Search for the cell housing the specified text and yield its [x, y] center coordinate. 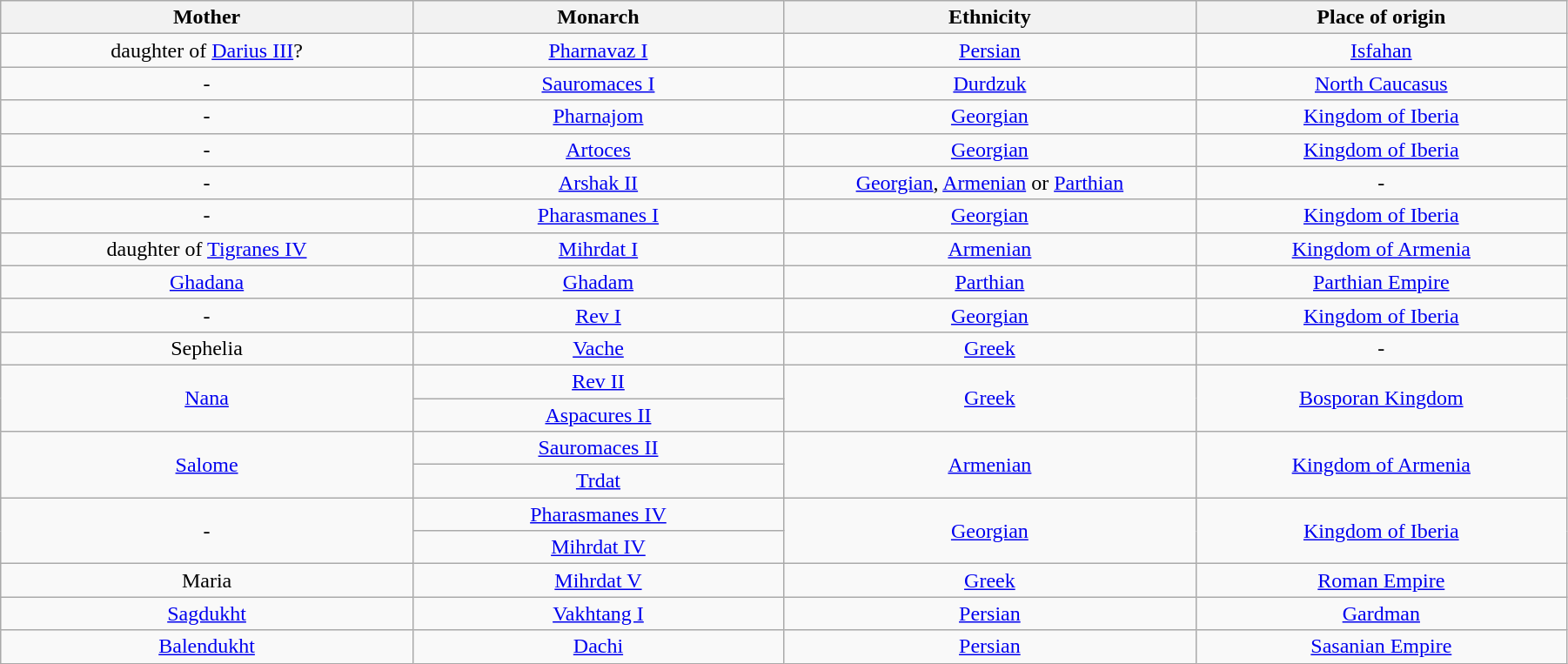
Sauromaces II [598, 448]
Durdzuk [990, 84]
daughter of Tigranes IV [207, 249]
Aspacures II [598, 415]
Isfahan [1381, 50]
Trdat [598, 481]
Pharasmanes I [598, 216]
Ghadana [207, 282]
North Caucasus [1381, 84]
Sagdukht [207, 614]
Roman Empire [1381, 580]
Mihrdat I [598, 249]
Ethnicity [990, 17]
Maria [207, 580]
Balendukht [207, 647]
Mihrdat V [598, 580]
daughter of Darius III? [207, 50]
Bosporan Kingdom [1381, 398]
Nana [207, 398]
Pharasmanes IV [598, 514]
Ghadam [598, 282]
Sephelia [207, 348]
Rev I [598, 315]
Mother [207, 17]
Pharnavaz I [598, 50]
Georgian, Armenian or Parthian [990, 183]
Pharnajom [598, 117]
Parthian [990, 282]
Rev II [598, 381]
Dachi [598, 647]
Vakhtang I [598, 614]
Sasanian Empire [1381, 647]
Mihrdat IV [598, 547]
Arshak II [598, 183]
Artoces [598, 150]
Sauromaces I [598, 84]
Monarch [598, 17]
Place of origin [1381, 17]
Parthian Empire [1381, 282]
Gardman [1381, 614]
Salome [207, 465]
Vache [598, 348]
